Extract the [X, Y] coordinate from the center of the cell holding the provided text.  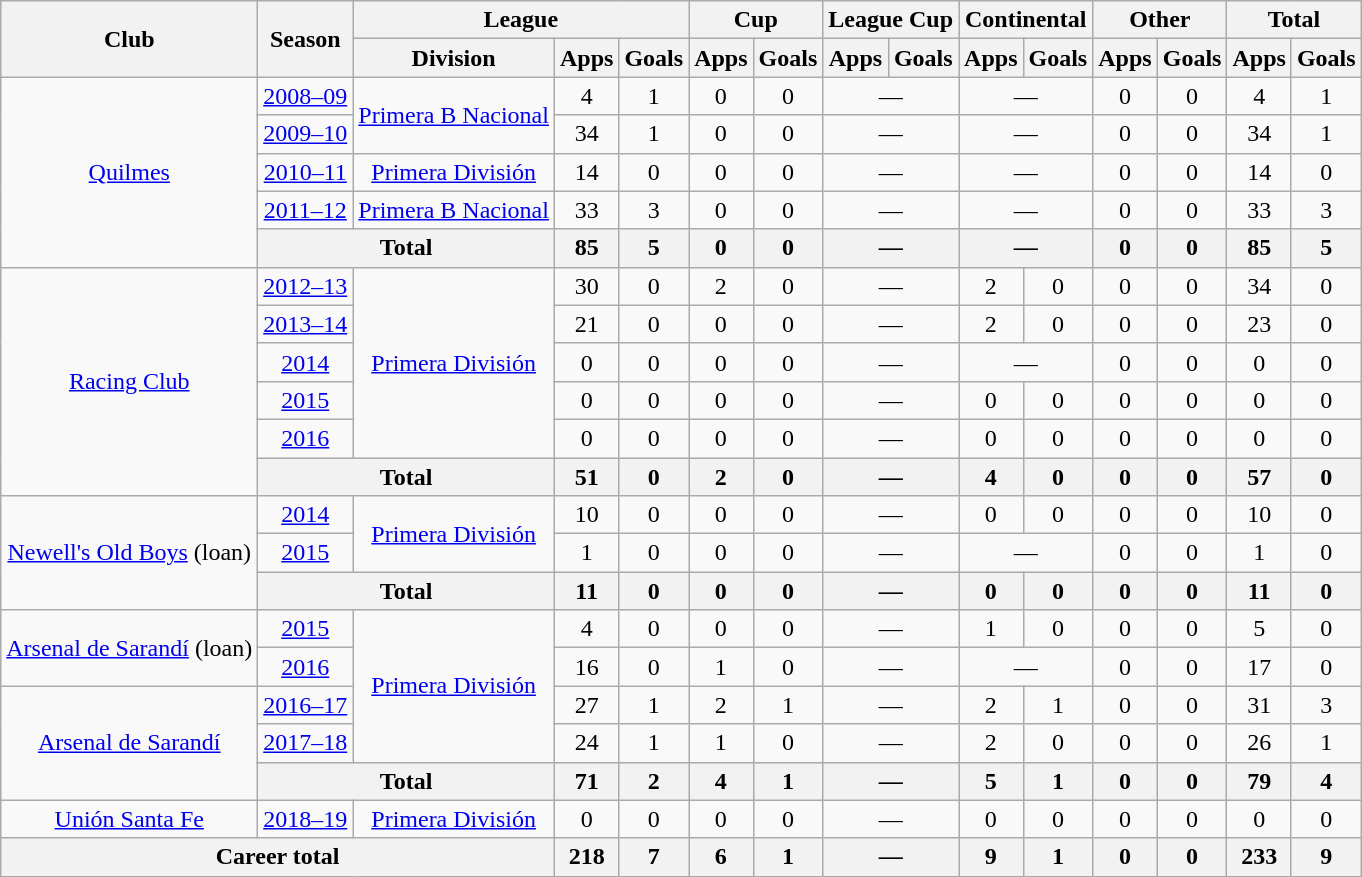
League Cup [891, 20]
2016–17 [306, 705]
2017–18 [306, 743]
23 [1259, 324]
17 [1259, 667]
24 [586, 743]
League [521, 20]
Continental [1026, 20]
Racing Club [130, 381]
2008–09 [306, 96]
Division [454, 58]
16 [586, 667]
2012–13 [306, 286]
Season [306, 39]
Arsenal de Sarandí (loan) [130, 648]
2011–12 [306, 210]
57 [1259, 477]
2013–14 [306, 324]
Other [1160, 20]
2009–10 [306, 134]
Quilmes [130, 172]
2010–11 [306, 172]
233 [1259, 857]
21 [586, 324]
51 [586, 477]
79 [1259, 781]
30 [586, 286]
Club [130, 39]
31 [1259, 705]
Unión Santa Fe [130, 819]
Career total [278, 857]
2018–19 [306, 819]
218 [586, 857]
26 [1259, 743]
7 [654, 857]
Cup [756, 20]
27 [586, 705]
Newell's Old Boys (loan) [130, 553]
71 [586, 781]
6 [721, 857]
Arsenal de Sarandí [130, 743]
